Extract the [x, y] coordinate from the center of the cell holding the provided text.  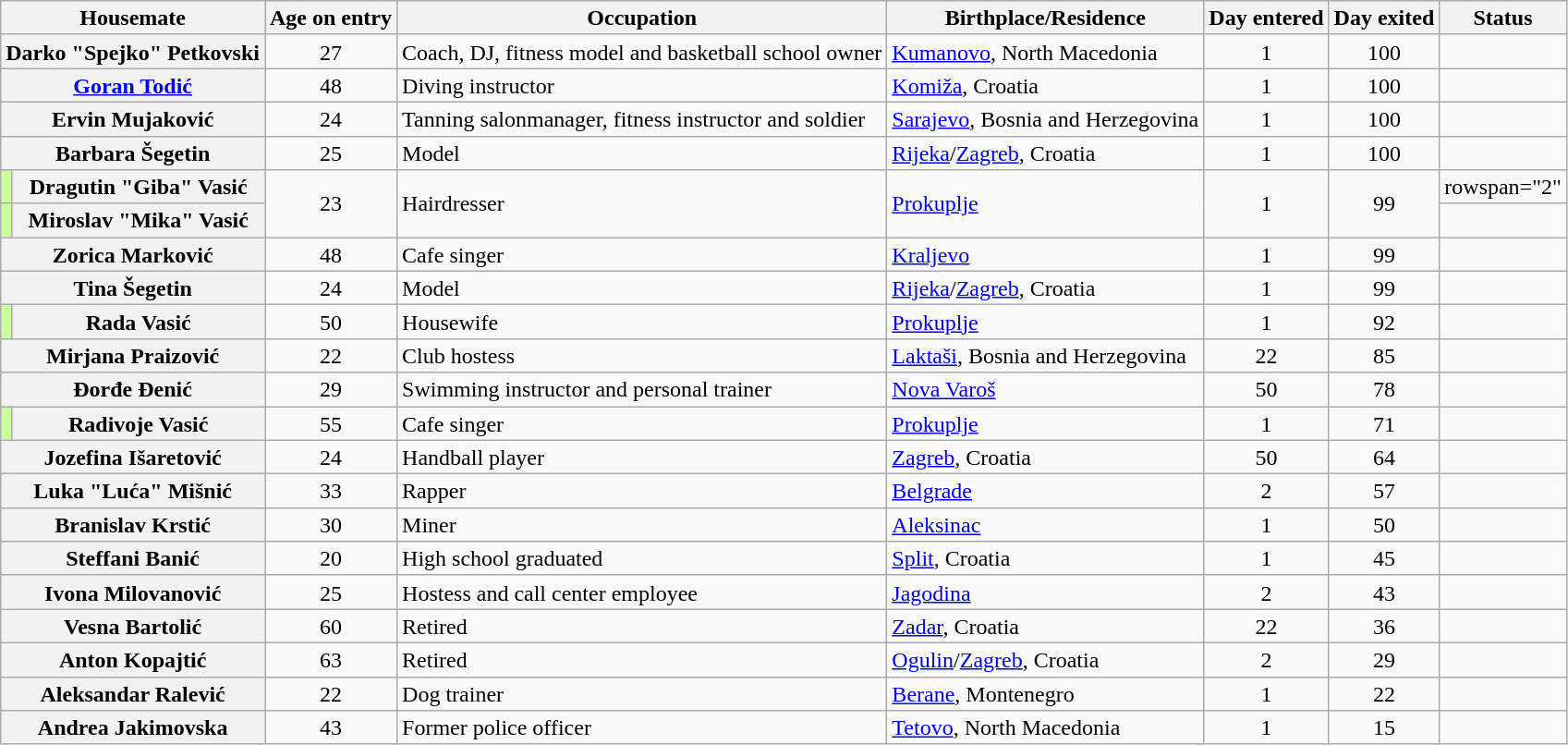
Miroslav "Mika" Vasić [139, 220]
Rapper [642, 492]
Day exited [1384, 18]
15 [1384, 728]
Berane, Montenegro [1046, 693]
Branislav Krstić [133, 525]
57 [1384, 492]
Sarajevo, Bosnia and Herzegovina [1046, 118]
20 [331, 558]
Zagreb, Croatia [1046, 457]
60 [331, 627]
Day entered [1266, 18]
Belgrade [1046, 492]
Tetovo, North Macedonia [1046, 728]
30 [331, 525]
Anton Kopajtić [133, 660]
Housemate [133, 18]
Birthplace/Residence [1046, 18]
Andrea Jakimovska [133, 728]
Goran Todić [133, 85]
71 [1384, 423]
Swimming instructor and personal trainer [642, 390]
Dog trainer [642, 693]
Tina Šegetin [133, 288]
Status [1503, 18]
Zadar, Croatia [1046, 627]
Occupation [642, 18]
33 [331, 492]
Handball player [642, 457]
Mirjana Praizović [133, 355]
Zorica Marković [133, 255]
rowspan="2" [1503, 187]
High school graduated [642, 558]
23 [331, 203]
Club hostess [642, 355]
Coach, DJ, fitness model and basketball school owner [642, 52]
Ervin Mujaković [133, 118]
Luka "Luća" Mišnić [133, 492]
Dragutin "Giba" Vasić [139, 187]
Laktaši, Bosnia and Herzegovina [1046, 355]
Jozefina Išaretović [133, 457]
Steffani Banić [133, 558]
55 [331, 423]
Rada Vasić [139, 322]
Ivona Milovanović [133, 592]
Hostess and call center employee [642, 592]
Đorđe Đenić [133, 390]
Kumanovo, North Macedonia [1046, 52]
Miner [642, 525]
Darko "Spejko" Petkovski [133, 52]
Nova Varoš [1046, 390]
Barbara Šegetin [133, 153]
Jagodina [1046, 592]
Former police officer [642, 728]
85 [1384, 355]
Kraljevo [1046, 255]
Age on entry [331, 18]
Split, Croatia [1046, 558]
Aleksandar Ralević [133, 693]
27 [331, 52]
64 [1384, 457]
Hairdresser [642, 203]
36 [1384, 627]
Ogulin/Zagreb, Croatia [1046, 660]
Tanning salonmanager, fitness instructor and soldier [642, 118]
45 [1384, 558]
92 [1384, 322]
63 [331, 660]
Housewife [642, 322]
Diving instructor [642, 85]
Vesna Bartolić [133, 627]
Aleksinac [1046, 525]
78 [1384, 390]
Radivoje Vasić [139, 423]
Komiža, Croatia [1046, 85]
